Output the [X, Y] coordinate of the center of the cell containing the given text.  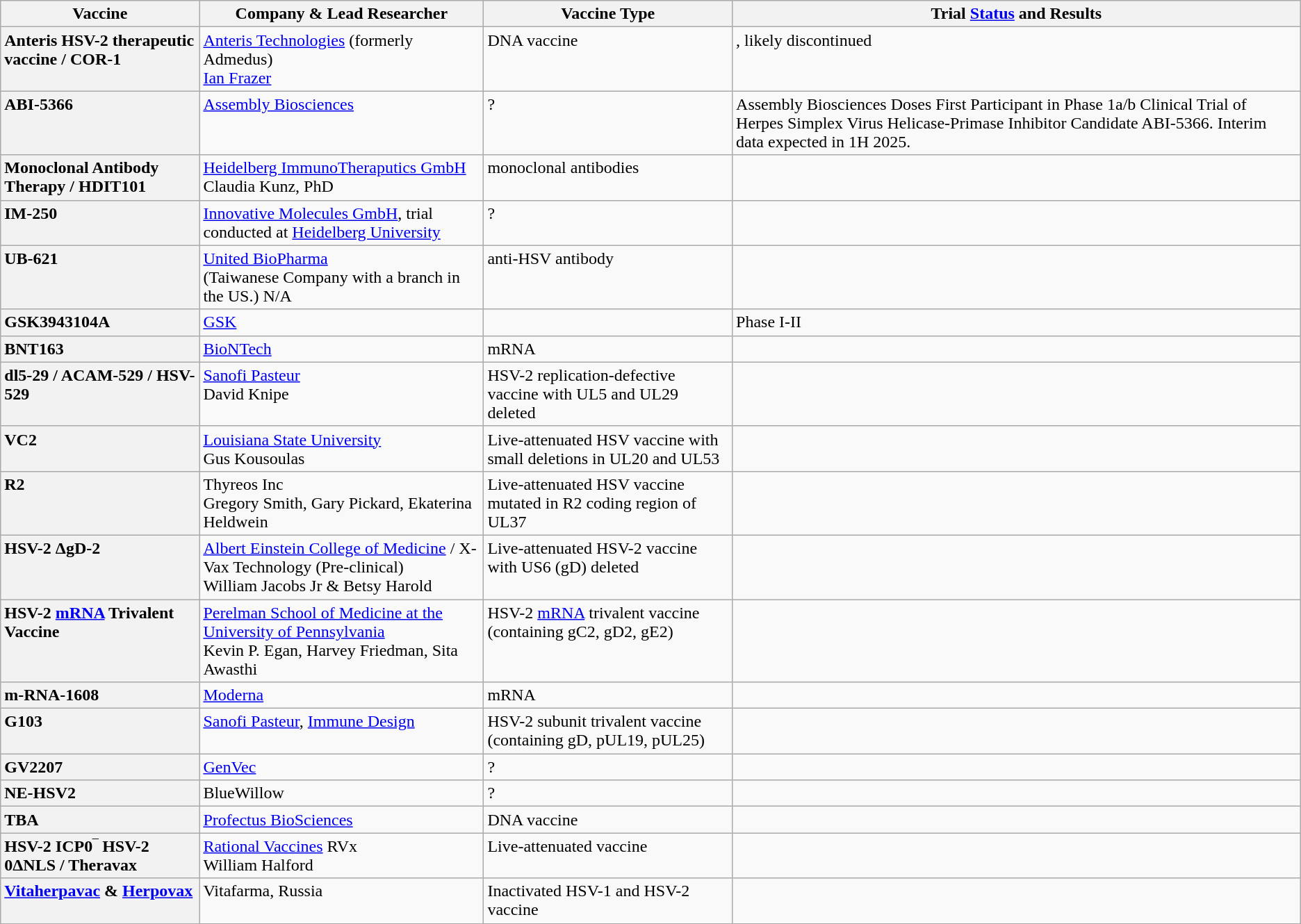
VC2 [100, 449]
, likely discontinued [1017, 59]
Anteris HSV-2 therapeutic vaccine / COR-1 [100, 59]
Thyreos IncGregory Smith, Gary Pickard, Ekaterina Heldwein [342, 503]
Inactivated HSV-1 and HSV-2 vaccine [608, 900]
United BioPharma(Taiwanese Company with a branch in the US.) N/A [342, 277]
Vitafarma, Russia [342, 900]
Assembly Biosciences [342, 123]
Live-attenuated HSV vaccine mutated in R2 coding region of UL37 [608, 503]
Vaccine Type [608, 14]
monoclonal antibodies [608, 178]
UB-621 [100, 277]
Rational Vaccines RVxWilliam Halford [342, 856]
GSK3943104A [100, 322]
HSV-2 mRNA Trivalent Vaccine [100, 641]
BioNTech [342, 349]
Vitaherpavac & Herpovax [100, 900]
HSV-2 mRNA trivalent vaccine (containing gC2, gD2, gE2) [608, 641]
Heidelberg ImmunoTheraputics GmbHClaudia Kunz, PhD [342, 178]
Albert Einstein College of Medicine / X-Vax Technology (Pre-clinical)William Jacobs Jr & Betsy Harold [342, 567]
Innovative Molecules GmbH, trial conducted at Heidelberg University [342, 222]
anti-HSV antibody [608, 277]
Company & Lead Researcher [342, 14]
dl5-29 / ACAM-529 / HSV-529 [100, 394]
Live-attenuated vaccine [608, 856]
BNT163 [100, 349]
Trial Status and Results [1017, 14]
Louisiana State UniversityGus Kousoulas [342, 449]
GV2207 [100, 767]
NE-HSV2 [100, 793]
R2 [100, 503]
Profectus BioSciences [342, 820]
BlueWillow [342, 793]
G103 [100, 731]
HSV-2 replication-defective vaccine with UL5 and UL29 deleted [608, 394]
Live-attenuated HSV-2 vaccine with US6 (gD) deleted [608, 567]
Moderna [342, 695]
TBA [100, 820]
Vaccine [100, 14]
Anteris Technologies (formerly Admedus)Ian Frazer [342, 59]
HSV-2 subunit trivalent vaccine (containing gD, pUL19, pUL25) [608, 731]
Sanofi Pasteur, Immune Design [342, 731]
Phase I-II [1017, 322]
GenVec [342, 767]
Live-attenuated HSV vaccine with small deletions in UL20 and UL53 [608, 449]
Monoclonal Antibody Therapy / HDIT101 [100, 178]
m-RNA-1608 [100, 695]
Perelman School of Medicine at the University of PennsylvaniaKevin P. Egan, Harvey Friedman, Sita Awasthi [342, 641]
IM-250 [100, 222]
Sanofi PasteurDavid Knipe [342, 394]
HSV-2 ΔgD-2 [100, 567]
GSK [342, 322]
ABI-5366 [100, 123]
HSV-2 ICP0‾ HSV-2 0ΔNLS / Theravax [100, 856]
